Provide the [x, y] coordinate of the cell's center where the given text is located.  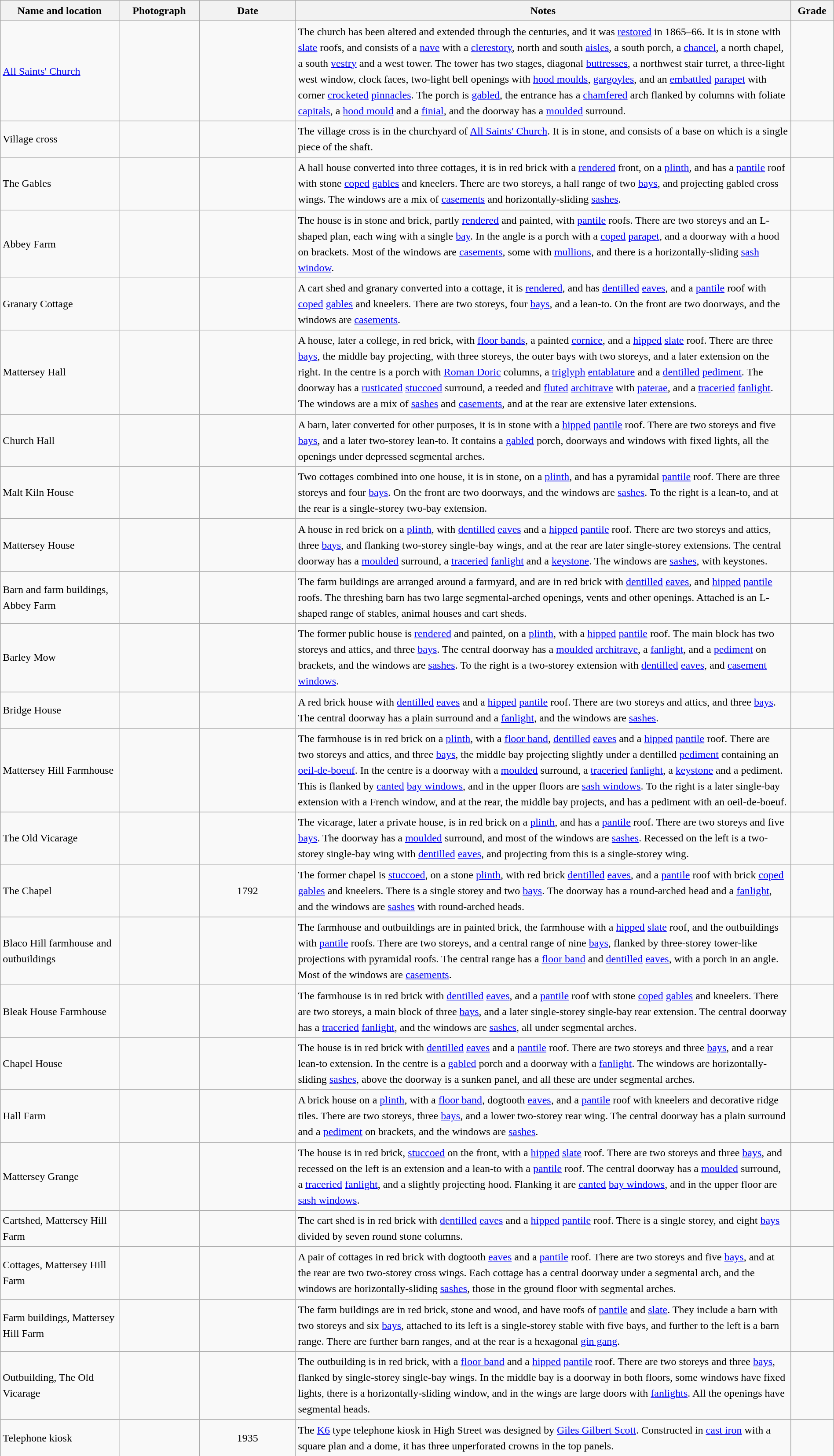
Hall Farm [60, 1116]
Chapel House [60, 1064]
Bridge House [60, 710]
Barn and farm buildings, Abbey Farm [60, 597]
Bleak House Farmhouse [60, 1011]
Village cross [60, 139]
Photograph [159, 11]
Mattersey Hill Farmhouse [60, 770]
Mattersey Hall [60, 372]
All Saints' Church [60, 71]
The Old Vicarage [60, 839]
Farm buildings, Mattersey Hill Farm [60, 1325]
Cottages, Mattersey Hill Farm [60, 1273]
1792 [248, 891]
Cartshed, Mattersey Hill Farm [60, 1228]
The Gables [60, 184]
Mattersey House [60, 545]
1935 [248, 1438]
Telephone kiosk [60, 1438]
Mattersey Grange [60, 1176]
Name and location [60, 11]
Blaco Hill farmhouse and outbuildings [60, 951]
Date [248, 11]
Barley Mow [60, 658]
Notes [543, 11]
The Chapel [60, 891]
Church Hall [60, 440]
Outbuilding, The Old Vicarage [60, 1386]
Grade [812, 11]
Abbey Farm [60, 244]
The village cross is in the churchyard of All Saints' Church. It is in stone, and consists of a base on which is a single piece of the shaft. [543, 139]
Granary Cottage [60, 304]
Malt Kiln House [60, 492]
